Extract the (x, y) coordinate from the center of the cell holding the provided text.  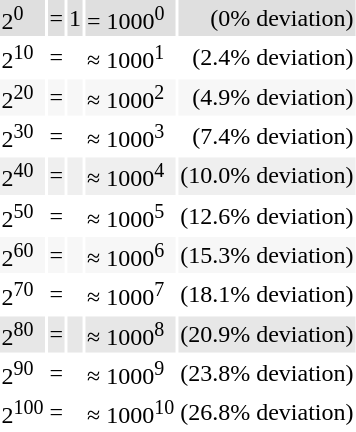
(0% deviation) (267, 18)
210 (22, 57)
(2.4% deviation) (267, 57)
(7.4% deviation) (267, 136)
1 (76, 18)
230 (22, 136)
(26.8% deviation) (267, 413)
≈ 10009 (131, 373)
220 (22, 97)
280 (22, 334)
= 10000 (131, 18)
≈ 10005 (131, 215)
(4.9% deviation) (267, 97)
≈ 10003 (131, 136)
270 (22, 294)
2100 (22, 413)
240 (22, 176)
≈ 10004 (131, 176)
≈ 10006 (131, 255)
260 (22, 255)
≈ 100010 (131, 413)
≈ 10002 (131, 97)
(15.3% deviation) (267, 255)
(10.0% deviation) (267, 176)
(20.9% deviation) (267, 334)
290 (22, 373)
(23.8% deviation) (267, 373)
(18.1% deviation) (267, 294)
≈ 10001 (131, 57)
250 (22, 215)
≈ 10008 (131, 334)
20 (22, 18)
(12.6% deviation) (267, 215)
≈ 10007 (131, 294)
